Return the [X, Y] coordinate for the center point of the cell that contains the specified text.  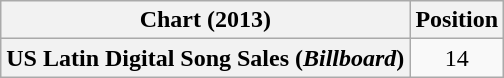
Chart (2013) [206, 20]
US Latin Digital Song Sales (Billboard) [206, 58]
14 [457, 58]
Position [457, 20]
